Determine the (x, y) coordinate at the center of the cell enclosing the given text.  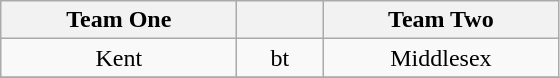
Middlesex (441, 58)
Team One (119, 20)
Team Two (441, 20)
bt (280, 58)
Kent (119, 58)
